Extract the [x, y] coordinate from the center of the cell holding the provided text.  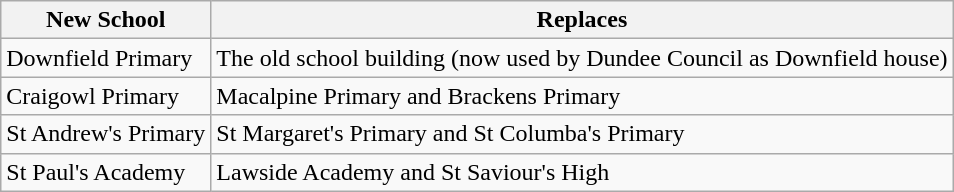
The old school building (now used by Dundee Council as Downfield house) [582, 58]
Downfield Primary [106, 58]
Craigowl Primary [106, 96]
Replaces [582, 20]
St Margaret's Primary and St Columba's Primary [582, 134]
St Andrew's Primary [106, 134]
Lawside Academy and St Saviour's High [582, 172]
Macalpine Primary and Brackens Primary [582, 96]
New School [106, 20]
St Paul's Academy [106, 172]
